Identify which cell holds the provided text, then report its [X, Y] central coordinate. 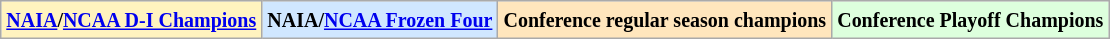
Conference regular season champions [665, 20]
Conference Playoff Champions [970, 20]
NAIA/NCAA Frozen Four [380, 20]
NAIA/NCAA D-I Champions [132, 20]
